Identify which cell holds the provided text, then report its (X, Y) central coordinate. 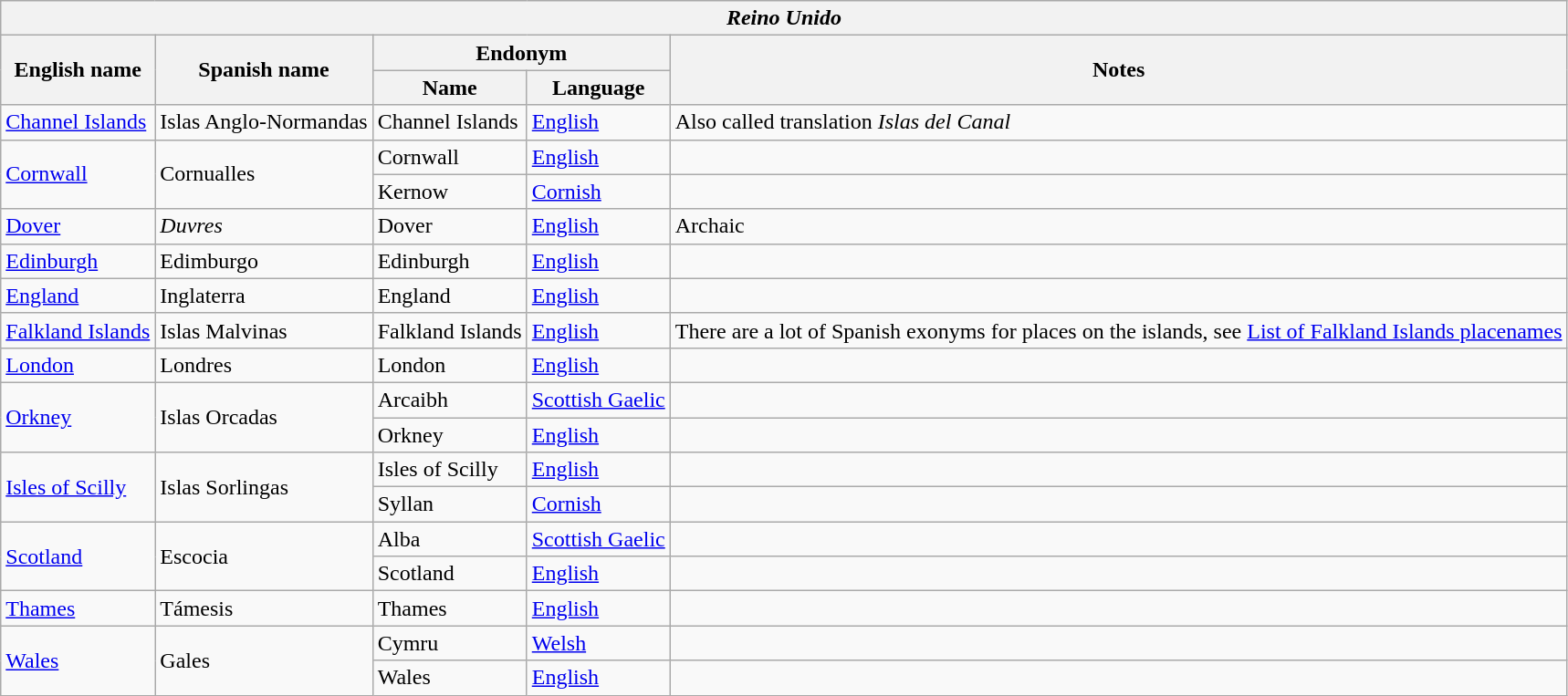
There are a lot of Spanish exonyms for places on the islands, see List of Falkland Islands placenames (1119, 330)
Cornualles (264, 174)
Alba (449, 539)
Cymru (449, 643)
Spanish name (264, 70)
Islas Malvinas (264, 330)
Reino Unido (784, 18)
Kernow (449, 192)
Edimburgo (264, 261)
Also called translation Islas del Canal (1119, 122)
Támesis (264, 608)
Gales (264, 660)
Londres (264, 365)
Welsh (599, 643)
Inglaterra (264, 296)
Archaic (1119, 226)
Escocia (264, 556)
Notes (1119, 70)
Arcaibh (449, 400)
Islas Anglo-Normandas (264, 122)
English name (78, 70)
Duvres (264, 226)
Islas Orcadas (264, 417)
Language (599, 88)
Syllan (449, 504)
Islas Sorlingas (264, 487)
Endonym (521, 53)
Name (449, 88)
